Return the (X, Y) coordinate for the center point of the cell that contains the specified text.  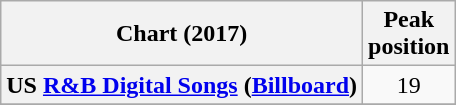
US R&B Digital Songs (Billboard) (182, 85)
19 (409, 85)
Chart (2017) (182, 34)
Peakposition (409, 34)
